Provide the [x, y] coordinate of the cell's center where the given text is located.  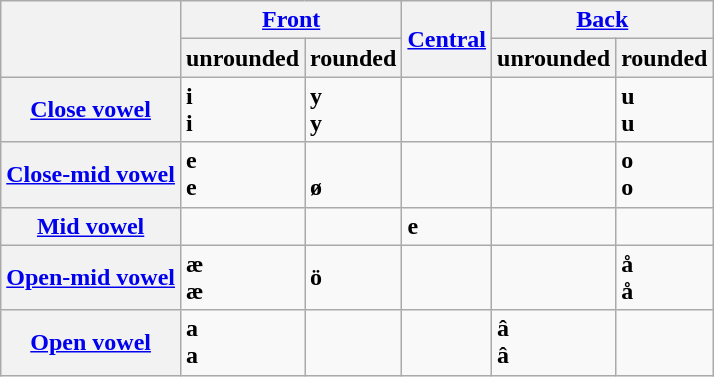
Central [447, 39]
Mid vowel [91, 226]
y y [354, 110]
e e [242, 174]
o o [664, 174]
ö [354, 278]
Back [602, 20]
ø [354, 174]
Open vowel [91, 342]
u u [664, 110]
æ æ [242, 278]
Front [290, 20]
Close-mid vowel [91, 174]
e [447, 226]
i i [242, 110]
Close vowel [91, 110]
å å [664, 278]
Open-mid vowel [91, 278]
â â [554, 342]
a a [242, 342]
